Search for the cell housing the specified text and yield its (X, Y) center coordinate. 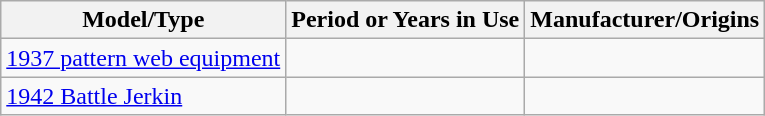
1942 Battle Jerkin (144, 96)
1937 pattern web equipment (144, 58)
Period or Years in Use (406, 20)
Model/Type (144, 20)
Manufacturer/Origins (645, 20)
